Extract the (X, Y) coordinate from the center of the cell holding the provided text.  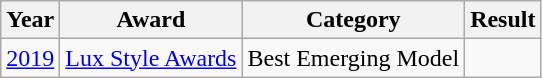
Year (30, 20)
Best Emerging Model (354, 58)
Category (354, 20)
Award (151, 20)
Lux Style Awards (151, 58)
2019 (30, 58)
Result (503, 20)
